Search for the cell housing the specified text and yield its (X, Y) center coordinate. 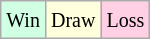
Win (24, 20)
Draw (72, 20)
Loss (126, 20)
